Return the (x, y) coordinate for the center point of the cell that contains the specified text.  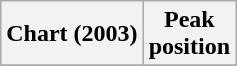
Chart (2003) (72, 34)
Peakposition (189, 34)
